Return (X, Y) of the center of cell containing provided text 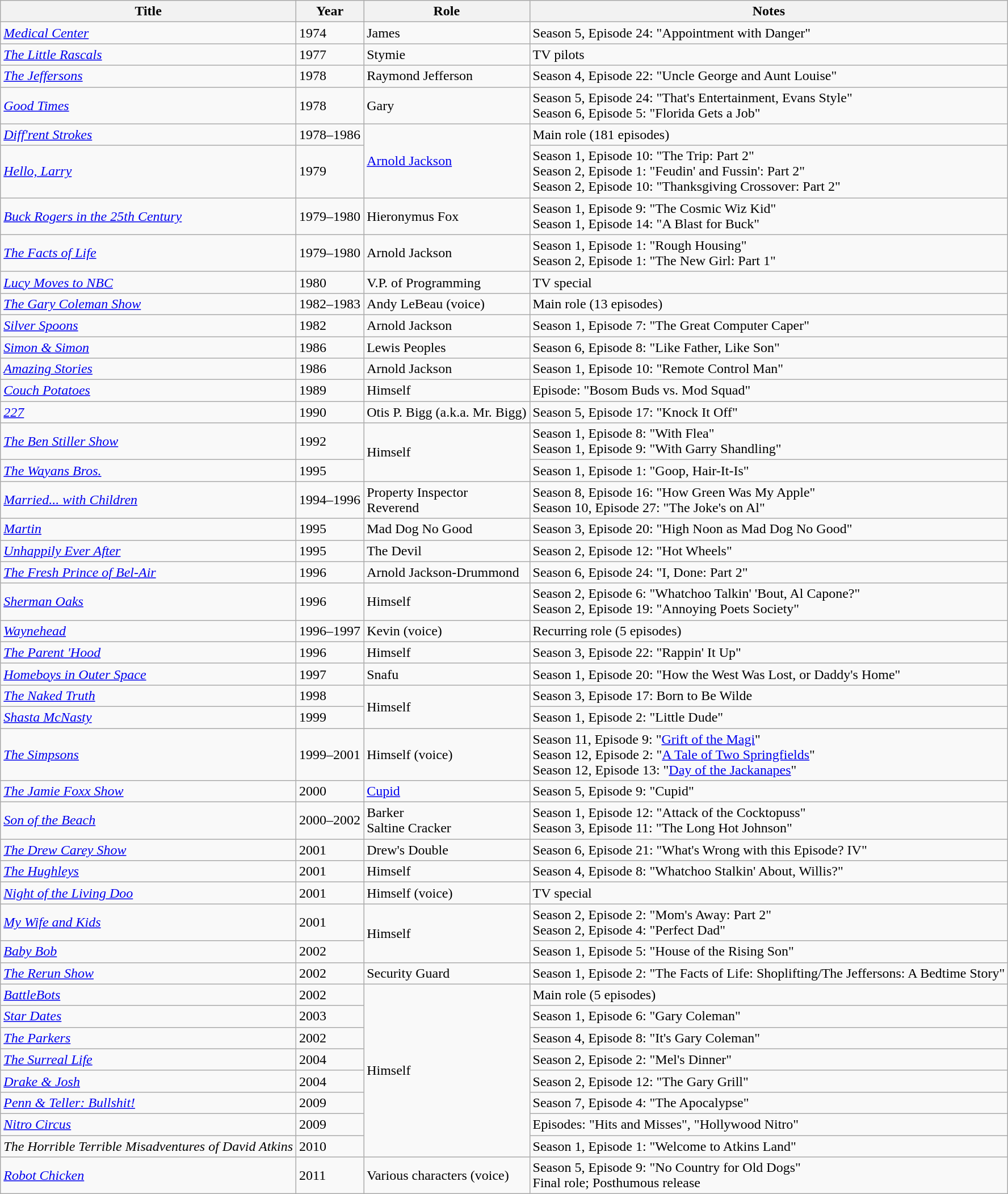
Season 4, Episode 8: "It's Gary Coleman" (768, 1038)
The Ben Stiller Show (149, 442)
Season 3, Episode 17: Born to Be Wilde (768, 696)
Robot Chicken (149, 1175)
The Wayans Bros. (149, 471)
Lewis Peoples (447, 347)
Season 6, Episode 21: "What's Wrong with this Episode? IV" (768, 850)
Season 1, Episode 1: "Rough Housing"Season 2, Episode 1: "The New Girl: Part 1" (768, 253)
Season 1, Episode 9: "The Cosmic Wiz Kid"Season 1, Episode 14: "A Blast for Buck" (768, 216)
Season 1, Episode 2: "Little Dude" (768, 717)
The Jeffersons (149, 76)
V.P. of Programming (447, 282)
Hello, Larry (149, 171)
Year (330, 11)
Season 2, Episode 12: "The Gary Grill" (768, 1081)
Season 1, Episode 1: "Goop, Hair-It-Is" (768, 471)
2003 (330, 1016)
Season 5, Episode 17: "Knock It Off" (768, 412)
Season 1, Episode 10: "The Trip: Part 2"Season 2, Episode 1: "Feudin' and Fussin': Part 2"Season 2, Episode 10: "Thanksgiving Crossover: Part 2" (768, 171)
The Facts of Life (149, 253)
The Surreal Life (149, 1059)
2000 (330, 791)
Season 7, Episode 4: "The Apocalypse" (768, 1103)
Season 2, Episode 6: "Whatchoo Talkin' 'Bout, Al Capone?"Season 2, Episode 19: "Annoying Poets Society" (768, 602)
Title (149, 11)
Couch Potatoes (149, 391)
Season 1, Episode 8: "With Flea"Season 1, Episode 9: "With Garry Shandling" (768, 442)
Son of the Beach (149, 821)
1982–1983 (330, 304)
Arnold Jackson-Drummond (447, 572)
1989 (330, 391)
Martin (149, 529)
Season 4, Episode 8: "Whatchoo Stalkin' About, Willis?" (768, 872)
Season 4, Episode 22: "Uncle George and Aunt Louise" (768, 76)
Main role (13 episodes) (768, 304)
Penn & Teller: Bullshit! (149, 1103)
Season 1, Episode 7: "The Great Computer Caper" (768, 325)
Star Dates (149, 1016)
1992 (330, 442)
My Wife and Kids (149, 922)
Unhappily Ever After (149, 551)
Season 5, Episode 24: "That's Entertainment, Evans Style"Season 6, Episode 5: "Florida Gets a Job" (768, 106)
Recurring role (5 episodes) (768, 631)
Stymie (447, 55)
Season 8, Episode 16: "How Green Was My Apple"Season 10, Episode 27: "The Joke's on Al" (768, 500)
1997 (330, 674)
Waynehead (149, 631)
The Gary Coleman Show (149, 304)
TV pilots (768, 55)
Season 11, Episode 9: "Grift of the Magi"Season 12, Episode 2: "A Tale of Two Springfields"Season 12, Episode 13: "Day of the Jackanapes" (768, 754)
Night of the Living Doo (149, 893)
2000–2002 (330, 821)
The Parent 'Hood (149, 652)
Drake & Josh (149, 1081)
1979 (330, 171)
Season 3, Episode 20: "High Noon as Mad Dog No Good" (768, 529)
Main role (5 episodes) (768, 995)
The Parkers (149, 1038)
Season 1, Episode 20: "How the West Was Lost, or Daddy's Home" (768, 674)
Married... with Children (149, 500)
The Simpsons (149, 754)
1999–2001 (330, 754)
1996–1997 (330, 631)
1999 (330, 717)
Buck Rogers in the 25th Century (149, 216)
2010 (330, 1146)
Baby Bob (149, 952)
The Drew Carey Show (149, 850)
Season 1, Episode 2: "The Facts of Life: Shoplifting/The Jeffersons: A Bedtime Story" (768, 973)
Diff'rent Strokes (149, 135)
The Hughleys (149, 872)
Season 2, Episode 2: "Mom's Away: Part 2"Season 2, Episode 4: "Perfect Dad" (768, 922)
1974 (330, 33)
Mad Dog No Good (447, 529)
Main role (181 episodes) (768, 135)
Season 3, Episode 22: "Rappin' It Up" (768, 652)
Medical Center (149, 33)
Sherman Oaks (149, 602)
Kevin (voice) (447, 631)
1982 (330, 325)
The Naked Truth (149, 696)
Nitro Circus (149, 1124)
1978–1986 (330, 135)
Security Guard (447, 973)
Season 6, Episode 8: "Like Father, Like Son" (768, 347)
1980 (330, 282)
1994–1996 (330, 500)
Season 1, Episode 6: "Gary Coleman" (768, 1016)
Season 2, Episode 12: "Hot Wheels" (768, 551)
Simon & Simon (149, 347)
The Horrible Terrible Misadventures of David Atkins (149, 1146)
Amazing Stories (149, 369)
Role (447, 11)
Season 6, Episode 24: "I, Done: Part 2" (768, 572)
Notes (768, 11)
Raymond Jefferson (447, 76)
Episode: "Bosom Buds vs. Mod Squad" (768, 391)
Season 1, Episode 10: "Remote Control Man" (768, 369)
Andy LeBeau (voice) (447, 304)
The Jamie Foxx Show (149, 791)
Season 5, Episode 24: "Appointment with Danger" (768, 33)
Silver Spoons (149, 325)
Property InspectorReverend (447, 500)
Lucy Moves to NBC (149, 282)
Season 1, Episode 1: "Welcome to Atkins Land" (768, 1146)
The Rerun Show (149, 973)
1977 (330, 55)
Various characters (voice) (447, 1175)
Season 2, Episode 2: "Mel's Dinner" (768, 1059)
James (447, 33)
227 (149, 412)
The Fresh Prince of Bel-Air (149, 572)
Hieronymus Fox (447, 216)
BarkerSaltine Cracker (447, 821)
Good Times (149, 106)
Episodes: "Hits and Misses", "Hollywood Nitro" (768, 1124)
Otis P. Bigg (a.k.a. Mr. Bigg) (447, 412)
Season 1, Episode 5: "House of the Rising Son" (768, 952)
The Devil (447, 551)
Season 1, Episode 12: "Attack of the Cocktopuss"Season 3, Episode 11: "The Long Hot Johnson" (768, 821)
Cupid (447, 791)
2011 (330, 1175)
1990 (330, 412)
Season 5, Episode 9: "Cupid" (768, 791)
1998 (330, 696)
Gary (447, 106)
Shasta McNasty (149, 717)
BattleBots (149, 995)
Snafu (447, 674)
Season 5, Episode 9: "No Country for Old Dogs"Final role; Posthumous release (768, 1175)
Drew's Double (447, 850)
Homeboys in Outer Space (149, 674)
The Little Rascals (149, 55)
